Search for the cell housing the specified text and yield its [X, Y] center coordinate. 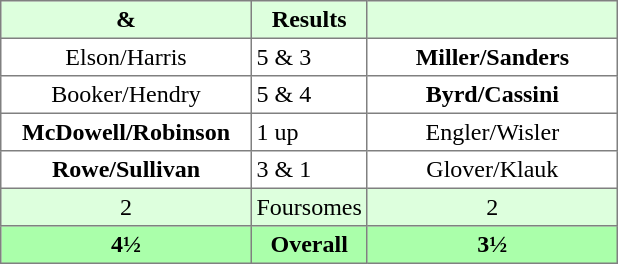
1 up [309, 132]
Miller/Sanders [492, 57]
Elson/Harris [126, 57]
Results [309, 20]
Glover/Klauk [492, 170]
3½ [492, 245]
Foursomes [309, 207]
5 & 4 [309, 95]
5 & 3 [309, 57]
Overall [309, 245]
Byrd/Cassini [492, 95]
Rowe/Sullivan [126, 170]
& [126, 20]
4½ [126, 245]
3 & 1 [309, 170]
Engler/Wisler [492, 132]
Booker/Hendry [126, 95]
McDowell/Robinson [126, 132]
